Detect which cell encompasses the target text, then output its [X, Y] center coordinate. 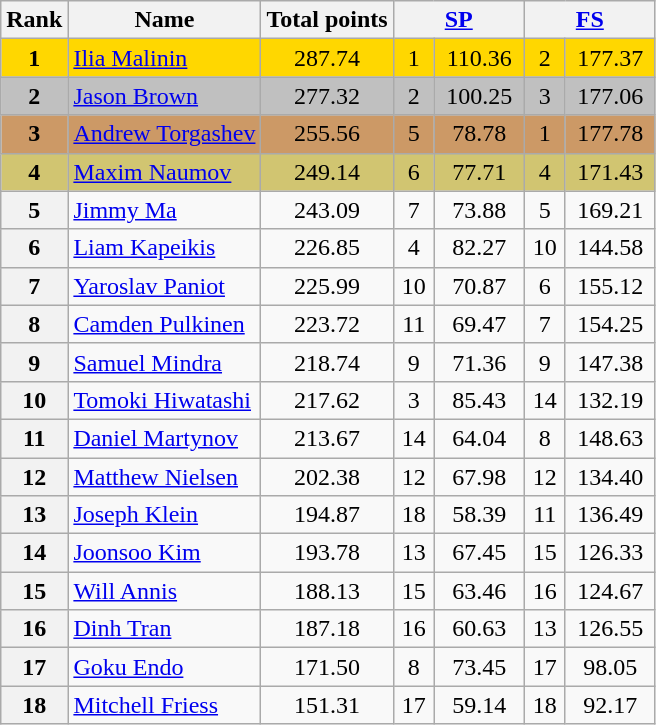
63.46 [479, 591]
277.32 [327, 96]
218.74 [327, 362]
126.33 [610, 553]
217.62 [327, 400]
Tomoki Hiwatashi [164, 400]
77.71 [479, 172]
Goku Endo [164, 667]
64.04 [479, 438]
Jimmy Ma [164, 210]
249.14 [327, 172]
78.78 [479, 134]
154.25 [610, 324]
60.63 [479, 629]
58.39 [479, 515]
169.21 [610, 210]
Joonsoo Kim [164, 553]
188.13 [327, 591]
73.45 [479, 667]
Joseph Klein [164, 515]
92.17 [610, 705]
Camden Pulkinen [164, 324]
85.43 [479, 400]
Samuel Mindra [164, 362]
100.25 [479, 96]
Name [164, 20]
Liam Kapeikis [164, 248]
155.12 [610, 286]
69.47 [479, 324]
151.31 [327, 705]
243.09 [327, 210]
59.14 [479, 705]
225.99 [327, 286]
110.36 [479, 58]
67.98 [479, 477]
Ilia Malinin [164, 58]
187.18 [327, 629]
134.40 [610, 477]
70.87 [479, 286]
287.74 [327, 58]
171.43 [610, 172]
Mitchell Friess [164, 705]
255.56 [327, 134]
136.49 [610, 515]
193.78 [327, 553]
Total points [327, 20]
177.78 [610, 134]
126.55 [610, 629]
Jason Brown [164, 96]
71.36 [479, 362]
67.45 [479, 553]
Will Annis [164, 591]
213.67 [327, 438]
171.50 [327, 667]
124.67 [610, 591]
144.58 [610, 248]
223.72 [327, 324]
73.88 [479, 210]
132.19 [610, 400]
Yaroslav Paniot [164, 286]
177.06 [610, 96]
Rank [34, 20]
202.38 [327, 477]
194.87 [327, 515]
Matthew Nielsen [164, 477]
147.38 [610, 362]
Dinh Tran [164, 629]
98.05 [610, 667]
177.37 [610, 58]
Maxim Naumov [164, 172]
226.85 [327, 248]
SP [458, 20]
Daniel Martynov [164, 438]
Andrew Torgashev [164, 134]
148.63 [610, 438]
82.27 [479, 248]
FS [590, 20]
